Determine the (X, Y) coordinate at the center of the cell enclosing the given text.  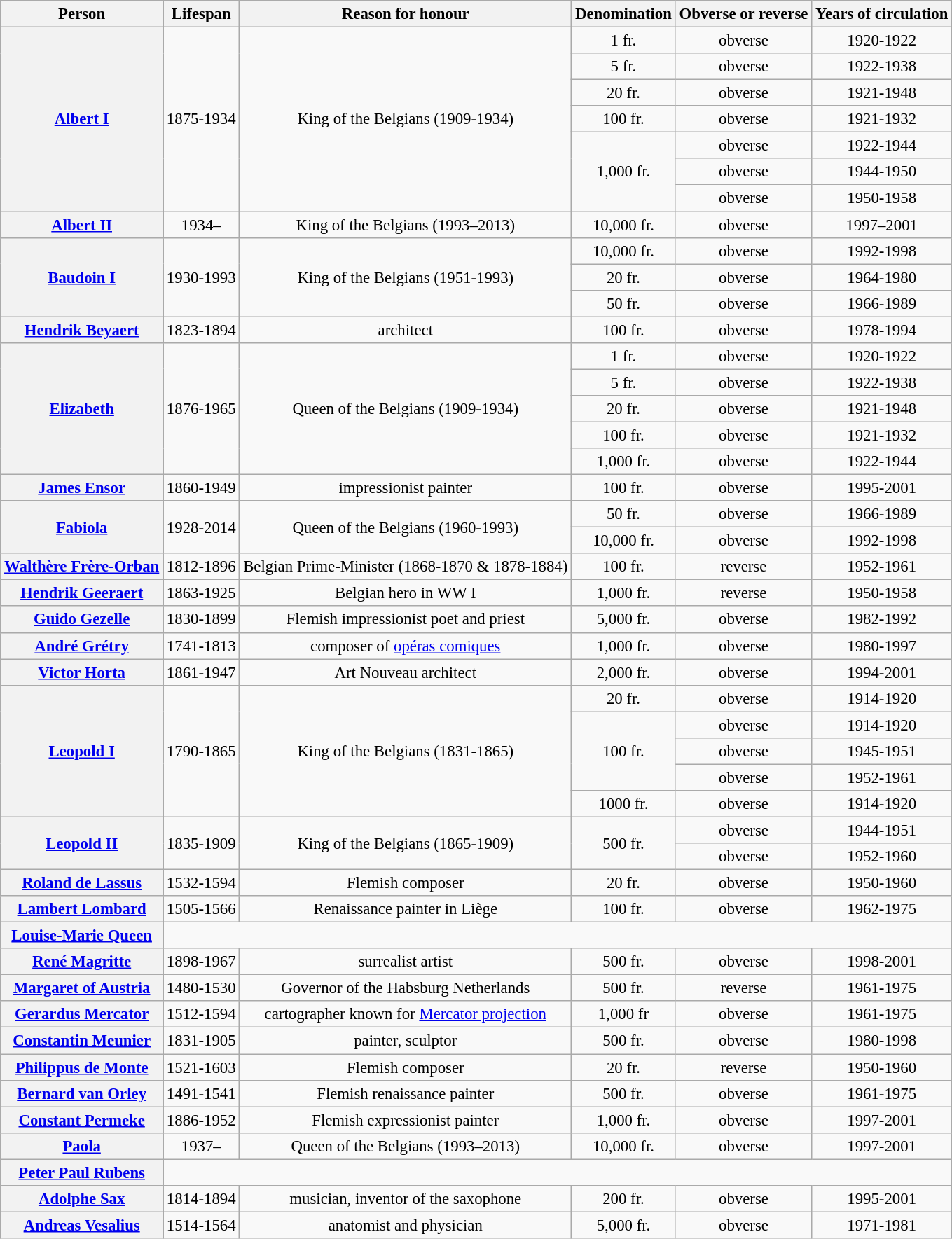
Elizabeth (82, 409)
1982-1992 (882, 620)
Queen of the Belgians (1909-1934) (406, 409)
1876-1965 (202, 409)
1934– (202, 225)
1875-1934 (202, 119)
musician, inventor of the saxophone (406, 1199)
Victor Horta (82, 672)
Governor of the Habsburg Netherlands (406, 988)
Constantin Meunier (82, 1041)
1962-1975 (882, 909)
1812-1896 (202, 567)
Obverse or reverse (743, 14)
1863-1925 (202, 593)
Peter Paul Rubens (82, 1172)
2,000 fr. (623, 672)
1814-1894 (202, 1199)
1928-2014 (202, 527)
1971-1981 (882, 1225)
Louise-Marie Queen (82, 936)
Flemish renaissance painter (406, 1093)
1886-1952 (202, 1120)
1831-1905 (202, 1041)
Walthère Frère-Orban (82, 567)
King of the Belgians (1909-1934) (406, 119)
1861-1947 (202, 672)
1532-1594 (202, 883)
1898-1967 (202, 962)
1505-1566 (202, 909)
Margaret of Austria (82, 988)
Philippus de Monte (82, 1067)
1512-1594 (202, 1015)
Reason for honour (406, 14)
architect (406, 330)
King of the Belgians (1951-1993) (406, 277)
Bernard van Orley (82, 1093)
1741-1813 (202, 646)
Guido Gezelle (82, 620)
Hendrik Beyaert (82, 330)
Lambert Lombard (82, 909)
Hendrik Geeraert (82, 593)
200 fr. (623, 1199)
Albert I (82, 119)
Renaissance painter in Liège (406, 909)
1480-1530 (202, 988)
1944-1950 (882, 172)
1000 fr. (623, 804)
Leopold I (82, 751)
Leopold II (82, 843)
Adolphe Sax (82, 1199)
1994-2001 (882, 672)
Queen of the Belgians (1993–2013) (406, 1146)
Denomination (623, 14)
1514-1564 (202, 1225)
1790-1865 (202, 751)
André Grétry (82, 646)
anatomist and physician (406, 1225)
Andreas Vesalius (82, 1225)
1491-1541 (202, 1093)
1978-1994 (882, 330)
King of the Belgians (1865-1909) (406, 843)
Lifespan (202, 14)
impressionist painter (406, 488)
King of the Belgians (1831-1865) (406, 751)
1944-1951 (882, 830)
composer of opéras comiques (406, 646)
Flemish impressionist poet and priest (406, 620)
painter, sculptor (406, 1041)
Years of circulation (882, 14)
Belgian hero in WW I (406, 593)
1980-1997 (882, 646)
1930-1993 (202, 277)
Art Nouveau architect (406, 672)
1952-1960 (882, 857)
Fabiola (82, 527)
1937– (202, 1146)
1830-1899 (202, 620)
1860-1949 (202, 488)
1945-1951 (882, 752)
1980-1998 (882, 1041)
Constant Permeke (82, 1120)
1997–2001 (882, 225)
1,000 fr (623, 1015)
1823-1894 (202, 330)
Person (82, 14)
1521-1603 (202, 1067)
1998-2001 (882, 962)
Roland de Lassus (82, 883)
Gerardus Mercator (82, 1015)
King of the Belgians (1993–2013) (406, 225)
cartographer known for Mercator projection (406, 1015)
Belgian Prime-Minister (1868-1870 & 1878-1884) (406, 567)
James Ensor (82, 488)
Baudoin I (82, 277)
Albert II (82, 225)
René Magritte (82, 962)
Flemish expressionist painter (406, 1120)
1835-1909 (202, 843)
surrealist artist (406, 962)
1964-1980 (882, 277)
Paola (82, 1146)
Queen of the Belgians (1960-1993) (406, 527)
